Capture the cell that displays the provided text and extract its [x, y] central coordinate. 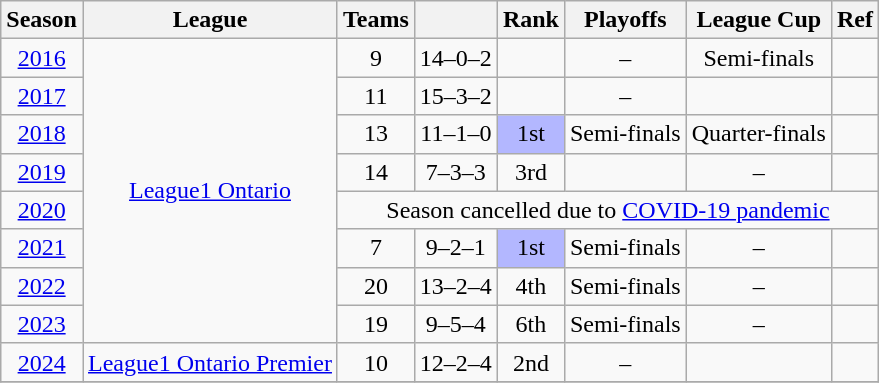
14 [376, 172]
League1 Ontario [210, 191]
Teams [376, 20]
Playoffs [625, 20]
11–1–0 [456, 134]
Quarter-finals [758, 134]
11 [376, 96]
2017 [42, 96]
4th [530, 286]
13 [376, 134]
2021 [42, 248]
3rd [530, 172]
9–5–4 [456, 324]
12–2–4 [456, 362]
13–2–4 [456, 286]
Season cancelled due to COVID-19 pandemic [608, 210]
15–3–2 [456, 96]
2022 [42, 286]
19 [376, 324]
2018 [42, 134]
Season [42, 20]
2024 [42, 362]
League Cup [758, 20]
2019 [42, 172]
2020 [42, 210]
League1 Ontario Premier [210, 362]
7–3–3 [456, 172]
6th [530, 324]
9 [376, 58]
2nd [530, 362]
7 [376, 248]
Rank [530, 20]
2023 [42, 324]
20 [376, 286]
14–0–2 [456, 58]
Ref [854, 20]
10 [376, 362]
2016 [42, 58]
League [210, 20]
9–2–1 [456, 248]
